Scan for the cell matching the given text and deliver its [X, Y] coordinate at center. 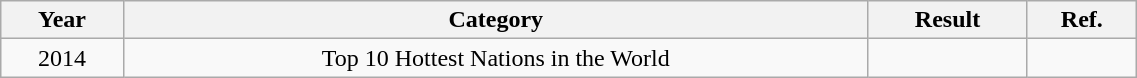
Year [62, 20]
Ref. [1082, 20]
Category [496, 20]
Result [948, 20]
2014 [62, 58]
Top 10 Hottest Nations in the World [496, 58]
